Capture the cell that displays the provided text and extract its (x, y) central coordinate. 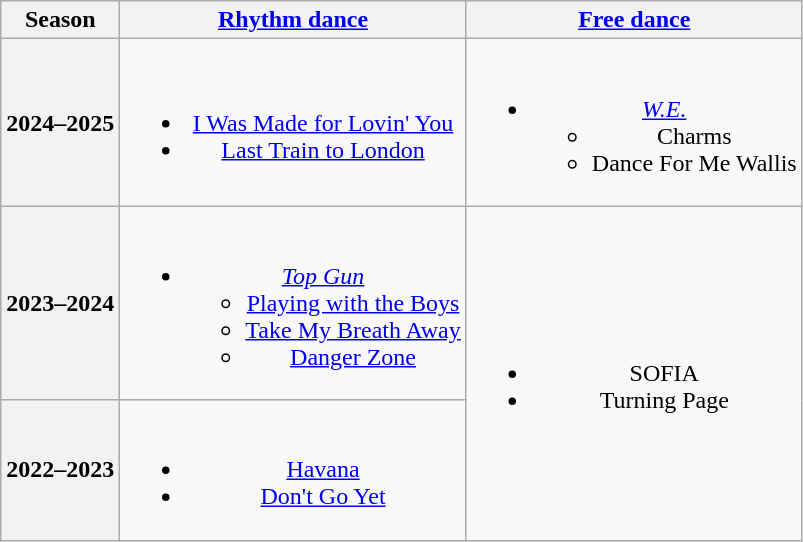
Rhythm dance (293, 20)
I Was Made for Lovin' You Last Train to London (293, 122)
SOFIA Turning Page (634, 373)
2024–2025 (60, 122)
Season (60, 20)
HavanaDon't Go Yet (293, 470)
2023–2024 (60, 303)
2022–2023 (60, 470)
Top GunPlaying with the Boys Take My Breath Away Danger Zone (293, 303)
Free dance (634, 20)
W.E.CharmsDance For Me Wallis (634, 122)
